Locate the cell with the specified text and output its (x, y) center coordinate. 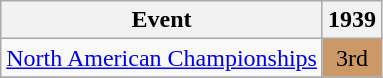
North American Championships (162, 58)
3rd (352, 58)
Event (162, 20)
1939 (352, 20)
